From the cell containing the given text, extract its center point as [x, y] coordinate. 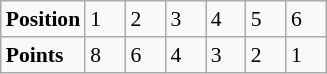
Points [43, 55]
8 [105, 55]
Position [43, 19]
5 [266, 19]
